Return [x, y] of the center of cell containing provided text 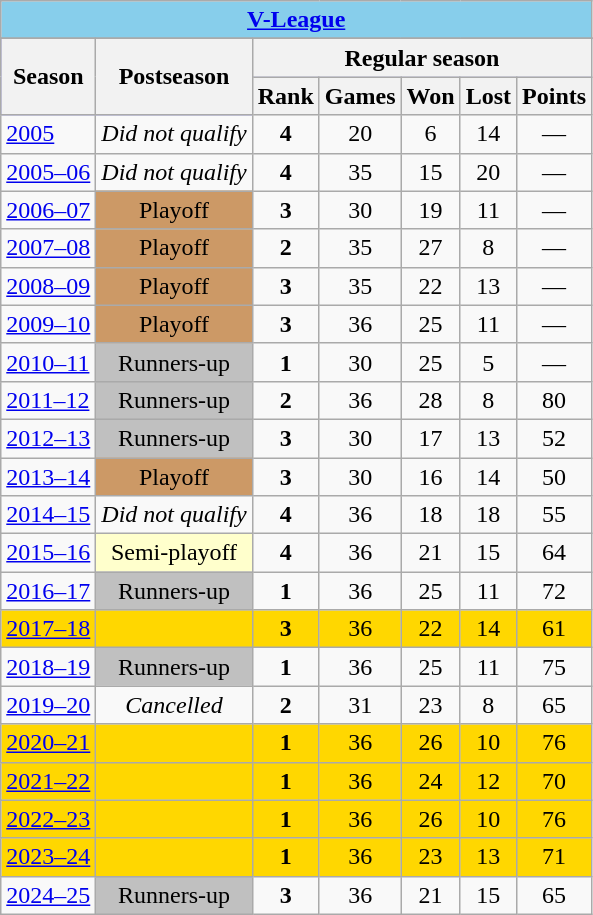
2021–22 [48, 781]
64 [554, 553]
2014–15 [48, 515]
75 [554, 667]
V-League [296, 20]
Rank [286, 96]
2010–11 [48, 362]
72 [554, 591]
2019–20 [48, 705]
6 [430, 134]
17 [430, 438]
Season [48, 77]
50 [554, 477]
71 [554, 857]
Games [360, 96]
70 [554, 781]
2006–07 [48, 210]
2016–17 [48, 591]
Points [554, 96]
2020–21 [48, 743]
2005 [48, 134]
2008–09 [48, 286]
Regular season [422, 58]
80 [554, 400]
52 [554, 438]
31 [360, 705]
19 [430, 210]
24 [430, 781]
27 [430, 248]
2015–16 [48, 553]
2009–10 [48, 324]
2024–25 [48, 895]
2013–14 [48, 477]
Postseason [174, 77]
16 [430, 477]
12 [488, 781]
55 [554, 515]
Won [430, 96]
2012–13 [48, 438]
2022–23 [48, 819]
2011–12 [48, 400]
2005–06 [48, 172]
5 [488, 362]
61 [554, 629]
28 [430, 400]
2017–18 [48, 629]
2023–24 [48, 857]
Lost [488, 96]
2018–19 [48, 667]
2007–08 [48, 248]
Semi-playoff [174, 553]
Cancelled [174, 705]
